Extract the (x, y) coordinate from the center of the cell holding the provided text.  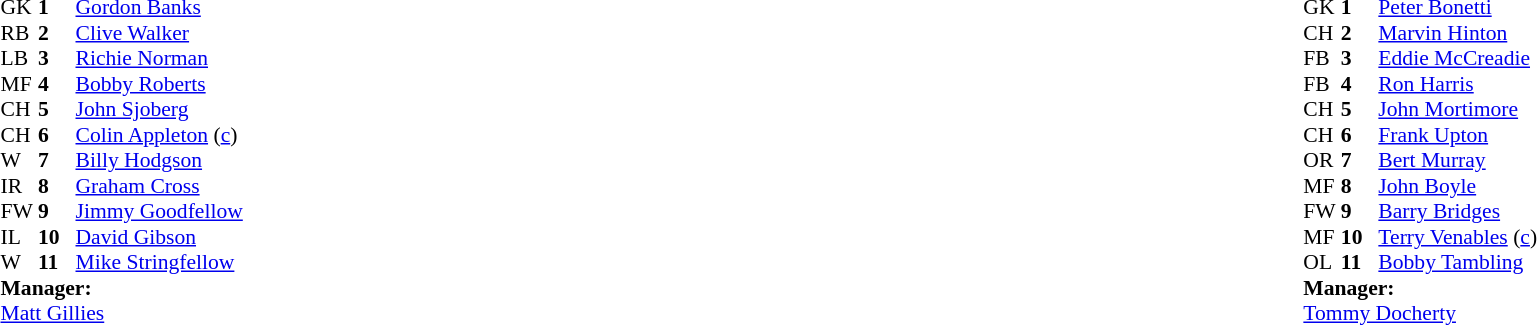
Richie Norman (160, 59)
IL (19, 237)
Billy Hodgson (160, 161)
Jimmy Goodfellow (160, 211)
Barry Bridges (1458, 211)
IR (19, 186)
LB (19, 59)
Colin Appleton (c) (160, 135)
David Gibson (160, 237)
RB (19, 33)
Ron Harris (1458, 84)
OR (1322, 161)
Mike Stringfellow (160, 263)
Terry Venables (c) (1458, 237)
Marvin Hinton (1458, 33)
Bobby Tambling (1458, 263)
Bert Murray (1458, 161)
Clive Walker (160, 33)
Graham Cross (160, 186)
John Mortimore (1458, 109)
Eddie McCreadie (1458, 59)
John Sjoberg (160, 109)
Frank Upton (1458, 135)
OL (1322, 263)
John Boyle (1458, 186)
Bobby Roberts (160, 84)
